Output the [x, y] coordinate of the center of the cell containing the given text.  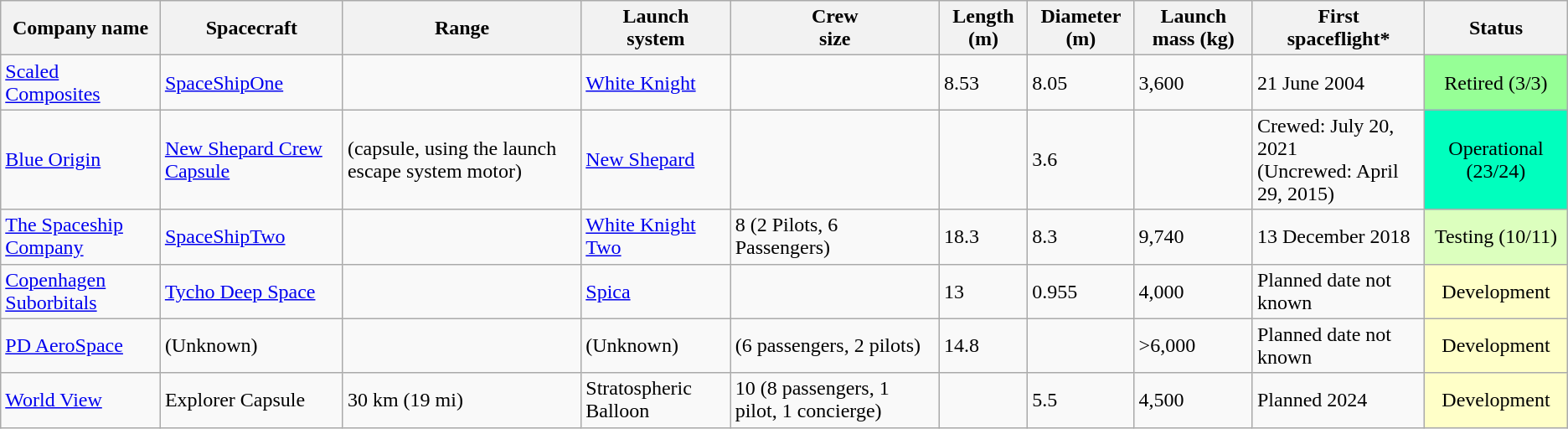
Operational (23/24) [1496, 159]
9,740 [1193, 236]
30 km (19 mi) [462, 401]
The Spaceship Company [80, 236]
8 (2 Pilots, 6 Passengers) [834, 236]
4,000 [1193, 292]
Testing (10/11) [1496, 236]
World View [80, 401]
Range [462, 28]
PD AeroSpace [80, 345]
SpaceShipOne [251, 82]
4,500 [1193, 401]
Diameter (m) [1081, 28]
Planned 2024 [1338, 401]
Blue Origin [80, 159]
10 (8 passengers, 1 pilot, 1 concierge) [834, 401]
14.8 [983, 345]
Tycho Deep Space [251, 292]
White Knight Two [656, 236]
8.05 [1081, 82]
18.3 [983, 236]
SpaceShipTwo [251, 236]
>6,000 [1193, 345]
Firstspaceflight* [1338, 28]
(6 passengers, 2 pilots) [834, 345]
13 [983, 292]
Spacecraft [251, 28]
Status [1496, 28]
Length (m) [983, 28]
Launch mass (kg) [1193, 28]
New Shepard [656, 159]
3,600 [1193, 82]
Launchsystem [656, 28]
0.955 [1081, 292]
5.5 [1081, 401]
Spica [656, 292]
8.3 [1081, 236]
Scaled Composites [80, 82]
Company name [80, 28]
Crewed: July 20, 2021(Uncrewed: April 29, 2015) [1338, 159]
Retired (3/3) [1496, 82]
Stratospheric Balloon [656, 401]
Explorer Capsule [251, 401]
Crewsize [834, 28]
21 June 2004 [1338, 82]
White Knight [656, 82]
13 December 2018 [1338, 236]
8.53 [983, 82]
(capsule, using the launch escape system motor) [462, 159]
New Shepard Crew Capsule [251, 159]
Copenhagen Suborbitals [80, 292]
3.6 [1081, 159]
